Detect which cell encompasses the target text, then output its [X, Y] center coordinate. 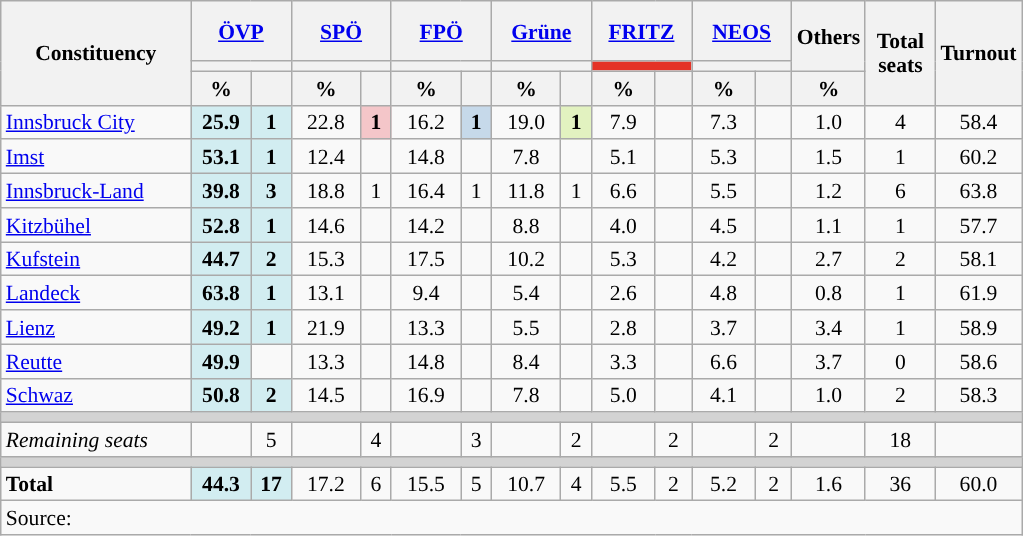
58.6 [978, 361]
19.0 [526, 122]
8.8 [526, 225]
36 [900, 484]
0.8 [829, 293]
58.4 [978, 122]
3.4 [829, 327]
18.8 [326, 191]
10.2 [526, 259]
18 [900, 440]
FPÖ [441, 31]
Landeck [96, 293]
5.4 [526, 293]
Innsbruck City [96, 122]
NEOS [742, 31]
14.2 [426, 225]
ÖVP [241, 31]
Innsbruck-Land [96, 191]
1.5 [829, 157]
1.1 [829, 225]
61.9 [978, 293]
16.2 [426, 122]
7.9 [623, 122]
44.7 [221, 259]
3.3 [623, 361]
50.8 [221, 395]
Constituency [96, 53]
2.6 [623, 293]
16.4 [426, 191]
11.8 [526, 191]
12.4 [326, 157]
1.2 [829, 191]
5.0 [623, 395]
21.9 [326, 327]
Reutte [96, 361]
58.9 [978, 327]
17.2 [326, 484]
17.5 [426, 259]
14.6 [326, 225]
5.1 [623, 157]
Grüne [541, 31]
10.7 [526, 484]
60.0 [978, 484]
52.8 [221, 225]
SPÖ [341, 31]
Kufstein [96, 259]
4.2 [724, 259]
17 [271, 484]
53.1 [221, 157]
FRITZ [641, 31]
58.3 [978, 395]
14.5 [326, 395]
49.2 [221, 327]
Kitzbühel [96, 225]
4.8 [724, 293]
5.2 [724, 484]
44.3 [221, 484]
16.9 [426, 395]
Schwaz [96, 395]
Lienz [96, 327]
Turnout [978, 53]
7.3 [724, 122]
15.3 [326, 259]
15.5 [426, 484]
Totalseats [900, 53]
57.7 [978, 225]
4.0 [623, 225]
0 [900, 361]
25.9 [221, 122]
9.4 [426, 293]
2.8 [623, 327]
Total [96, 484]
Imst [96, 157]
4.5 [724, 225]
Remaining seats [96, 440]
58.1 [978, 259]
Others [829, 36]
39.8 [221, 191]
2.7 [829, 259]
8.4 [526, 361]
13.1 [326, 293]
4.1 [724, 395]
22.8 [326, 122]
Source: [512, 518]
49.9 [221, 361]
1.6 [829, 484]
60.2 [978, 157]
